Extract the [x, y] coordinate from the center of the cell holding the provided text.  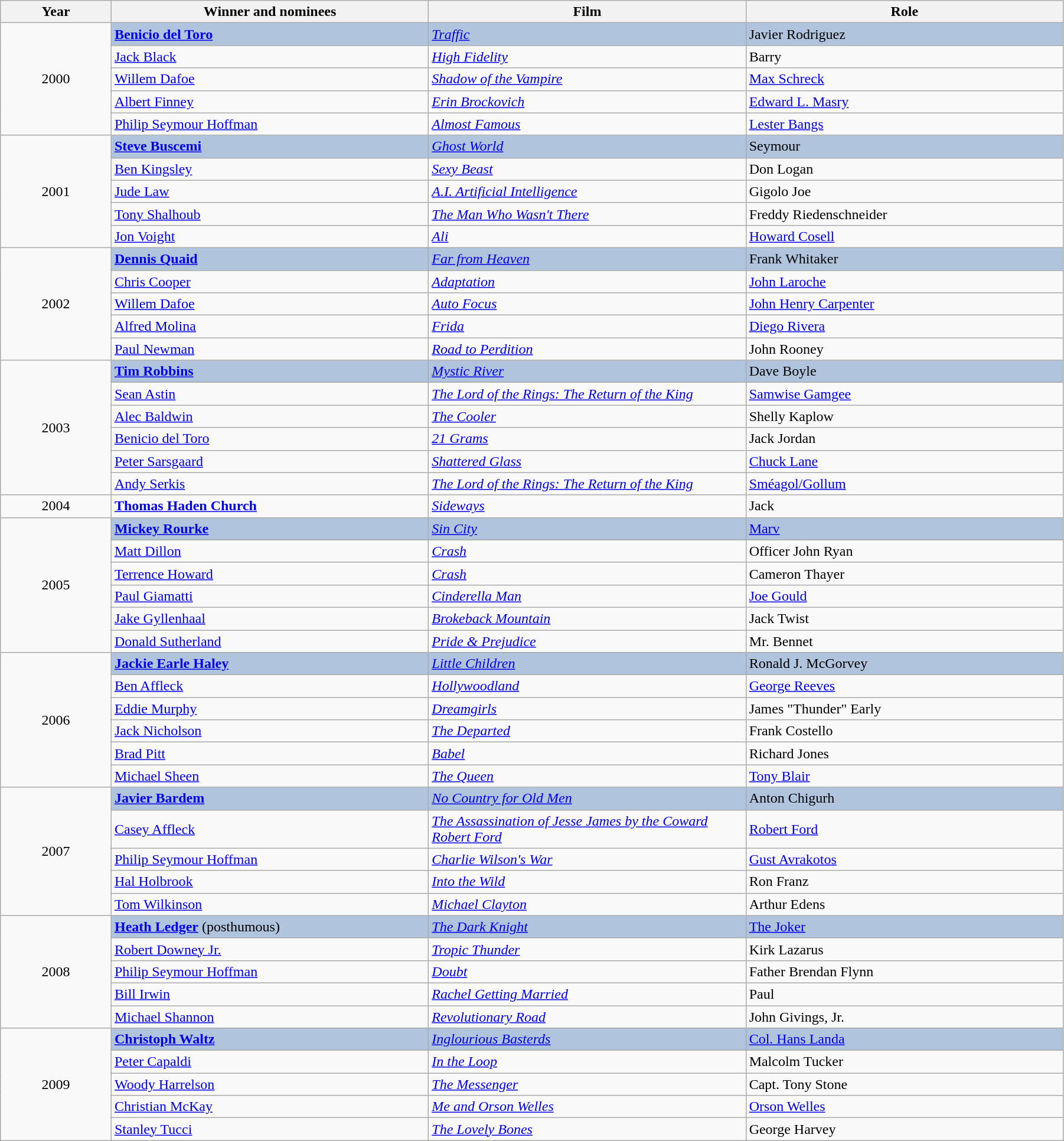
Film [587, 12]
Frida [587, 327]
Heath Ledger (posthumous) [269, 927]
The Departed [587, 731]
Brad Pitt [269, 754]
Dennis Quaid [269, 259]
The Joker [905, 927]
Frank Whitaker [905, 259]
Year [56, 12]
Ghost World [587, 146]
Brokeback Mountain [587, 618]
Dave Boyle [905, 371]
Revolutionary Road [587, 1016]
The Queen [587, 776]
Peter Sarsgaard [269, 461]
2001 [56, 191]
No Country for Old Men [587, 798]
Michael Clayton [587, 904]
Mr. Bennet [905, 641]
Barry [905, 57]
Jack Jordan [905, 439]
Seymour [905, 146]
Robert Ford [905, 829]
Sin City [587, 529]
Sméagol/Gollum [905, 484]
Alfred Molina [269, 327]
Christoph Waltz [269, 1039]
Robert Downey Jr. [269, 949]
Cinderella Man [587, 596]
2008 [56, 972]
Tim Robbins [269, 371]
Woody Harrelson [269, 1084]
Sean Astin [269, 394]
Chris Cooper [269, 282]
Adaptation [587, 282]
Doubt [587, 972]
Tony Shalhoub [269, 214]
Road to Perdition [587, 349]
Diego Rivera [905, 327]
Don Logan [905, 169]
George Reeves [905, 686]
Erin Brockovich [587, 102]
Joe Gould [905, 596]
Role [905, 12]
Jon Voight [269, 236]
Jack Twist [905, 618]
Ron Franz [905, 882]
Jack [905, 506]
Matt Dillon [269, 551]
Dreamgirls [587, 709]
Into the Wild [587, 882]
Edward L. Masry [905, 102]
Officer John Ryan [905, 551]
In the Loop [587, 1062]
Father Brendan Flynn [905, 972]
Marv [905, 529]
The Man Who Wasn't There [587, 214]
Javier Rodriguez [905, 34]
Tony Blair [905, 776]
Little Children [587, 664]
Stanley Tucci [269, 1129]
Alec Baldwin [269, 416]
Almost Famous [587, 124]
Jack Nicholson [269, 731]
The Dark Knight [587, 927]
Ronald J. McGorvey [905, 664]
Ben Kingsley [269, 169]
John Laroche [905, 282]
Javier Bardem [269, 798]
Col. Hans Landa [905, 1039]
John Rooney [905, 349]
2000 [56, 79]
Jackie Earle Haley [269, 664]
Shelly Kaplow [905, 416]
Cameron Thayer [905, 573]
2007 [56, 852]
Paul [905, 994]
Malcolm Tucker [905, 1062]
Gigolo Joe [905, 191]
Traffic [587, 34]
Shadow of the Vampire [587, 79]
Hollywoodland [587, 686]
Casey Affleck [269, 829]
Paul Giamatti [269, 596]
2003 [56, 428]
A.I. Artificial Intelligence [587, 191]
Hal Holbrook [269, 882]
2009 [56, 1084]
Frank Costello [905, 731]
Shattered Glass [587, 461]
Ben Affleck [269, 686]
Jude Law [269, 191]
Michael Sheen [269, 776]
Andy Serkis [269, 484]
Chuck Lane [905, 461]
2004 [56, 506]
Donald Sutherland [269, 641]
The Messenger [587, 1084]
Sideways [587, 506]
Thomas Haden Church [269, 506]
Michael Shannon [269, 1016]
John Givings, Jr. [905, 1016]
2006 [56, 720]
Tom Wilkinson [269, 904]
Rachel Getting Married [587, 994]
Charlie Wilson's War [587, 859]
Lester Bangs [905, 124]
Peter Capaldi [269, 1062]
21 Grams [587, 439]
Mickey Rourke [269, 529]
Tropic Thunder [587, 949]
Orson Welles [905, 1107]
James "Thunder" Early [905, 709]
Albert Finney [269, 102]
Ali [587, 236]
Auto Focus [587, 304]
Pride & Prejudice [587, 641]
Richard Jones [905, 754]
The Lovely Bones [587, 1129]
Max Schreck [905, 79]
2002 [56, 304]
The Assassination of Jesse James by the Coward Robert Ford [587, 829]
High Fidelity [587, 57]
Howard Cosell [905, 236]
Paul Newman [269, 349]
Babel [587, 754]
Mystic River [587, 371]
Eddie Murphy [269, 709]
Far from Heaven [587, 259]
Winner and nominees [269, 12]
Capt. Tony Stone [905, 1084]
Arthur Edens [905, 904]
Freddy Riedenschneider [905, 214]
Kirk Lazarus [905, 949]
2005 [56, 585]
Terrence Howard [269, 573]
Jack Black [269, 57]
Jake Gyllenhaal [269, 618]
Christian McKay [269, 1107]
John Henry Carpenter [905, 304]
Gust Avrakotos [905, 859]
Me and Orson Welles [587, 1107]
Sexy Beast [587, 169]
Anton Chigurh [905, 798]
Samwise Gamgee [905, 394]
Steve Buscemi [269, 146]
The Cooler [587, 416]
George Harvey [905, 1129]
Bill Irwin [269, 994]
Inglourious Basterds [587, 1039]
